Scan for the cell matching the given text and deliver its [x, y] coordinate at center. 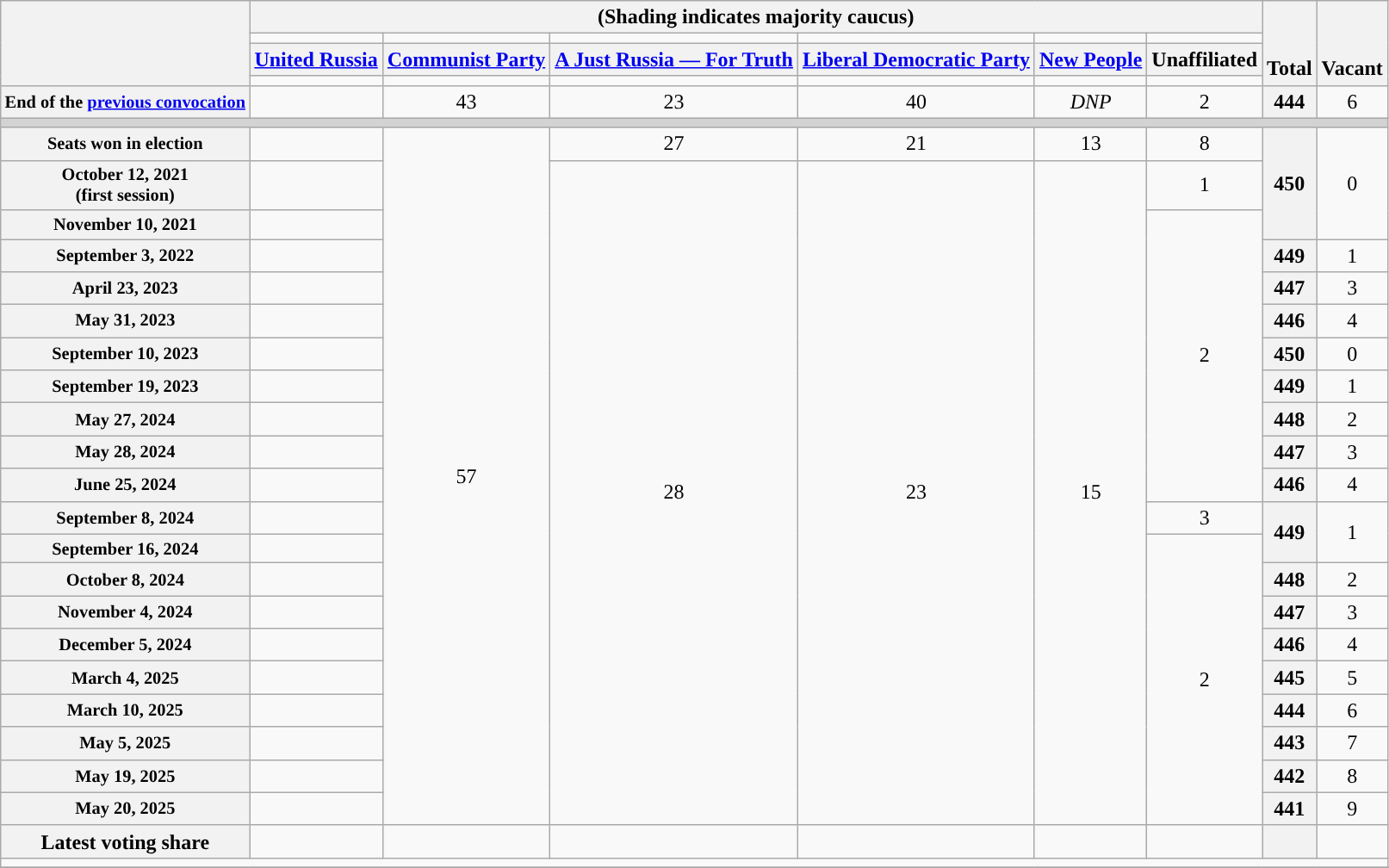
Liberal Democratic Party [916, 59]
7 [1352, 743]
September 3, 2022 [126, 256]
9 [1352, 809]
28 [674, 493]
September 16, 2024 [126, 549]
443 [1290, 743]
57 [466, 476]
May 28, 2024 [126, 452]
November 10, 2021 [126, 225]
September 10, 2023 [126, 354]
13 [1090, 144]
15 [1090, 493]
May 27, 2024 [126, 419]
December 5, 2024 [126, 645]
40 [916, 102]
442 [1290, 776]
5 [1352, 678]
United Russia [316, 59]
Seats won in election [126, 144]
May 19, 2025 [126, 776]
Unaffiliated [1205, 59]
445 [1290, 678]
New People [1090, 59]
September 8, 2024 [126, 518]
October 8, 2024 [126, 580]
43 [466, 102]
27 [674, 144]
Total [1290, 43]
Latest voting share [126, 841]
(Shading indicates majority caucus) [756, 17]
441 [1290, 809]
March 10, 2025 [126, 710]
November 4, 2024 [126, 612]
21 [916, 144]
Vacant [1352, 43]
DNP [1090, 102]
May 5, 2025 [126, 743]
A Just Russia — For Truth [674, 59]
October 12, 2021(first session) [126, 185]
Communist Party [466, 59]
May 20, 2025 [126, 809]
May 31, 2023 [126, 321]
June 25, 2024 [126, 485]
March 4, 2025 [126, 678]
End of the previous convocation [126, 102]
September 19, 2023 [126, 387]
April 23, 2023 [126, 288]
